Identify which cell holds the provided text, then report its [X, Y] central coordinate. 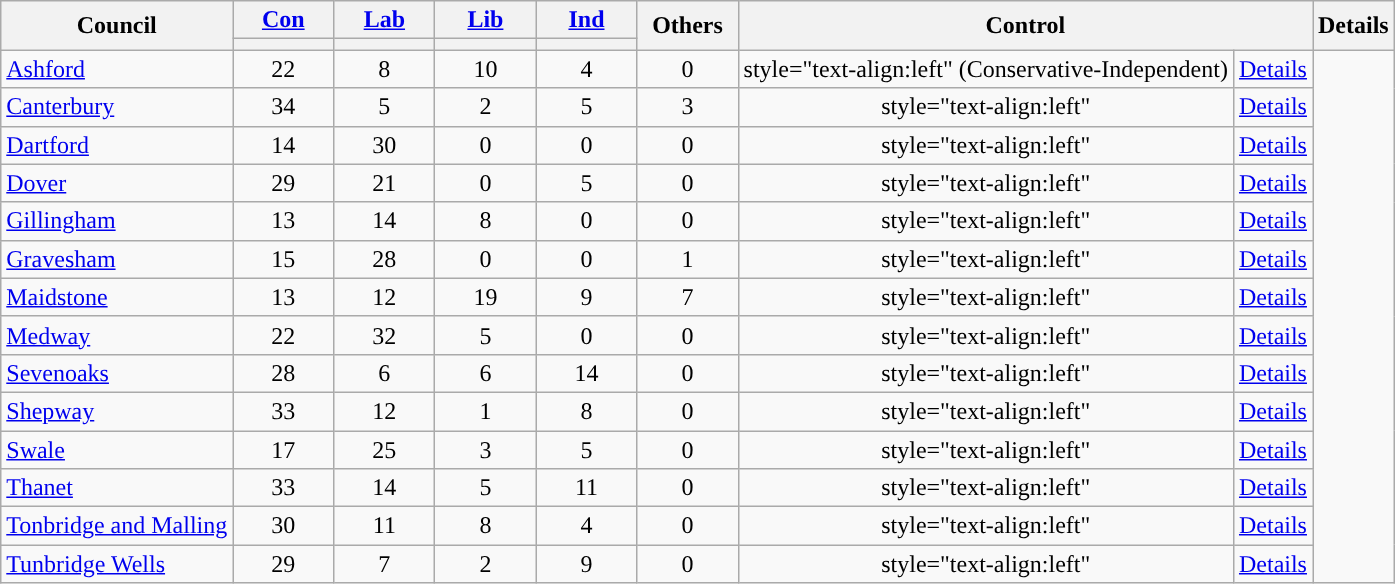
style="text-align:left" (Conservative-Independent) [986, 69]
Con [284, 20]
Lab [384, 20]
Dartford [117, 145]
21 [384, 183]
25 [384, 449]
Others [688, 26]
Canterbury [117, 107]
19 [486, 297]
Thanet [117, 488]
Swale [117, 449]
Council [117, 26]
10 [486, 69]
Tonbridge and Malling [117, 526]
Medway [117, 335]
Gravesham [117, 259]
15 [284, 259]
Sevenoaks [117, 373]
Ind [586, 20]
34 [284, 107]
Ashford [117, 69]
Gillingham [117, 221]
Shepway [117, 411]
32 [384, 335]
Lib [486, 20]
17 [284, 449]
Control [1025, 26]
Maidstone [117, 297]
Dover [117, 183]
Tunbridge Wells [117, 564]
